Pinpoint the cell where the given text exists, returning its [x, y] midpoint coordinate. 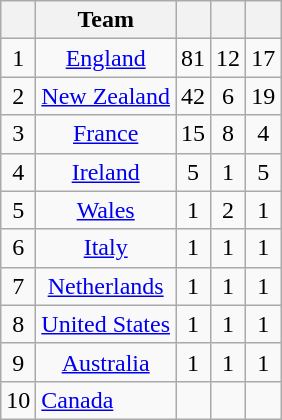
81 [194, 58]
12 [228, 58]
Ireland [106, 172]
Italy [106, 248]
15 [194, 134]
42 [194, 96]
United States [106, 324]
19 [264, 96]
Australia [106, 362]
New Zealand [106, 96]
Team [106, 20]
3 [18, 134]
10 [18, 400]
Canada [106, 400]
17 [264, 58]
7 [18, 286]
Netherlands [106, 286]
Wales [106, 210]
9 [18, 362]
France [106, 134]
England [106, 58]
